For the text-containing cell, return its midpoint in [x, y] coordinate format. 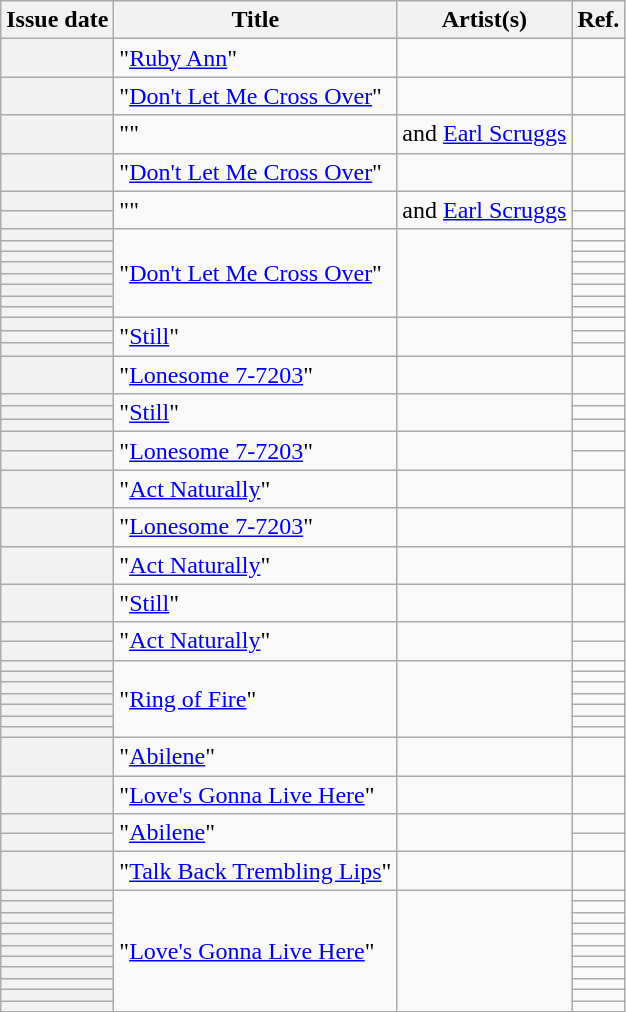
Artist(s) [484, 20]
"Ruby Ann" [256, 58]
"Talk Back Trembling Lips" [256, 871]
Ref. [598, 20]
Issue date [58, 20]
Title [256, 20]
"Ring of Fire" [256, 698]
